Provide the [X, Y] coordinate of the cell's center where the given text is located.  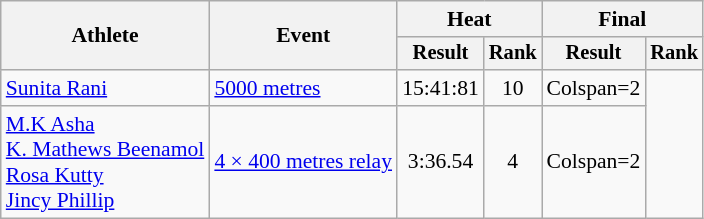
Event [303, 36]
Athlete [106, 36]
3:36.54 [440, 162]
5000 metres [303, 88]
Final [622, 19]
4 [513, 162]
4 × 400 metres relay [303, 162]
10 [513, 88]
Heat [469, 19]
Sunita Rani [106, 88]
M.K AshaK. Mathews BeenamolRosa KuttyJincy Phillip [106, 162]
15:41:81 [440, 88]
